Return [X, Y] of the center of cell containing provided text 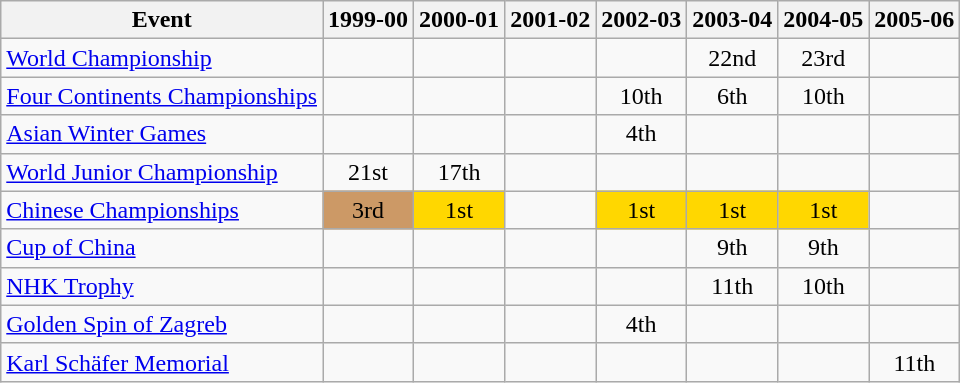
World Championship [162, 58]
Four Continents Championships [162, 96]
17th [460, 172]
2005-06 [914, 20]
23rd [824, 58]
NHK Trophy [162, 286]
22nd [732, 58]
2004-05 [824, 20]
3rd [368, 210]
2003-04 [732, 20]
Karl Schäfer Memorial [162, 362]
2002-03 [642, 20]
Event [162, 20]
21st [368, 172]
Golden Spin of Zagreb [162, 324]
2001-02 [550, 20]
Asian Winter Games [162, 134]
6th [732, 96]
1999-00 [368, 20]
World Junior Championship [162, 172]
Chinese Championships [162, 210]
Cup of China [162, 248]
2000-01 [460, 20]
